Locate the cell with the specified text and output its (x, y) center coordinate. 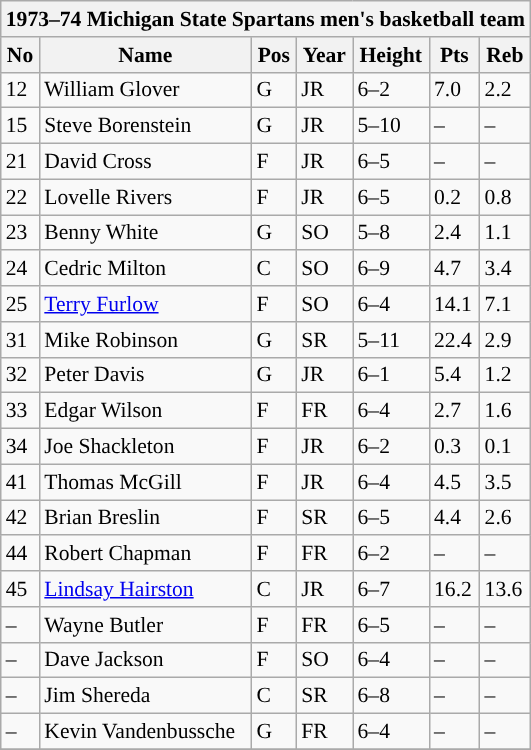
0.2 (454, 197)
Lindsay Hairston (145, 589)
Height (390, 55)
16.2 (454, 589)
Lovelle Rivers (145, 197)
22.4 (454, 340)
Edgar Wilson (145, 411)
4.5 (454, 482)
Jim Shereda (145, 696)
0.1 (506, 447)
Peter Davis (145, 375)
1.1 (506, 233)
6–7 (390, 589)
22 (20, 197)
15 (20, 126)
Joe Shackleton (145, 447)
Year (324, 55)
2.9 (506, 340)
5.4 (454, 375)
Cedric Milton (145, 269)
David Cross (145, 162)
6–8 (390, 696)
12 (20, 90)
2.2 (506, 90)
32 (20, 375)
3.4 (506, 269)
2.6 (506, 518)
Name (145, 55)
Kevin Vandenbussche (145, 732)
Robert Chapman (145, 554)
Mike Robinson (145, 340)
45 (20, 589)
34 (20, 447)
14.1 (454, 304)
Pts (454, 55)
31 (20, 340)
4.4 (454, 518)
41 (20, 482)
Steve Borenstein (145, 126)
Reb (506, 55)
33 (20, 411)
2.4 (454, 233)
0.3 (454, 447)
1973–74 Michigan State Spartans men's basketball team (266, 19)
Brian Breslin (145, 518)
Dave Jackson (145, 660)
23 (20, 233)
0.8 (506, 197)
William Glover (145, 90)
7.0 (454, 90)
6–1 (390, 375)
21 (20, 162)
4.7 (454, 269)
Terry Furlow (145, 304)
5–11 (390, 340)
24 (20, 269)
5–8 (390, 233)
42 (20, 518)
1.2 (506, 375)
3.5 (506, 482)
No (20, 55)
Wayne Butler (145, 625)
Pos (274, 55)
1.6 (506, 411)
2.7 (454, 411)
7.1 (506, 304)
25 (20, 304)
Benny White (145, 233)
6–9 (390, 269)
44 (20, 554)
5–10 (390, 126)
Thomas McGill (145, 482)
13.6 (506, 589)
